Find where the given text appears and provide that cell's center as [X, Y] coordinate. 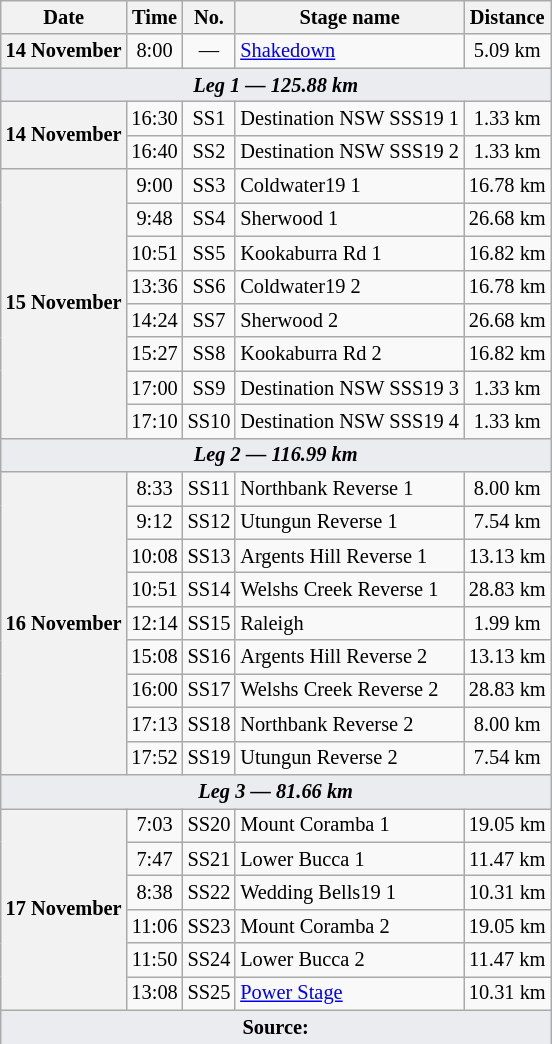
16:30 [154, 118]
Coldwater19 1 [350, 186]
SS19 [210, 758]
Northbank Reverse 2 [350, 724]
7:47 [154, 859]
15:27 [154, 354]
Wedding Bells19 1 [350, 892]
SS15 [210, 623]
17:00 [154, 388]
Utungun Reverse 2 [350, 758]
Welshs Creek Reverse 1 [350, 589]
SS20 [210, 825]
15 November [64, 304]
Destination NSW SSS19 2 [350, 152]
SS21 [210, 859]
13:08 [154, 993]
8:33 [154, 489]
SS1 [210, 118]
16:40 [154, 152]
SS2 [210, 152]
Distance [508, 17]
SS23 [210, 926]
17:13 [154, 724]
Coldwater19 2 [350, 287]
5.09 km [508, 51]
Sherwood 1 [350, 219]
SS5 [210, 253]
10:08 [154, 556]
SS25 [210, 993]
16 November [64, 624]
Argents Hill Reverse 1 [350, 556]
SS8 [210, 354]
12:14 [154, 623]
9:48 [154, 219]
17:10 [154, 421]
SS10 [210, 421]
Mount Coramba 1 [350, 825]
Lower Bucca 1 [350, 859]
No. [210, 17]
SS16 [210, 657]
15:08 [154, 657]
8:38 [154, 892]
7:03 [154, 825]
SS24 [210, 960]
17:52 [154, 758]
Destination NSW SSS19 4 [350, 421]
SS17 [210, 690]
Source: [276, 1027]
SS14 [210, 589]
1.99 km [508, 623]
SS4 [210, 219]
14:24 [154, 320]
Time [154, 17]
SS9 [210, 388]
SS18 [210, 724]
Sherwood 2 [350, 320]
Destination NSW SSS19 1 [350, 118]
SS7 [210, 320]
11:06 [154, 926]
11:50 [154, 960]
13:36 [154, 287]
Northbank Reverse 1 [350, 489]
Lower Bucca 2 [350, 960]
SS6 [210, 287]
Shakedown [350, 51]
8:00 [154, 51]
Utungun Reverse 1 [350, 522]
SS11 [210, 489]
Destination NSW SSS19 3 [350, 388]
Leg 2 — 116.99 km [276, 455]
9:00 [154, 186]
Kookaburra Rd 1 [350, 253]
Argents Hill Reverse 2 [350, 657]
Mount Coramba 2 [350, 926]
17 November [64, 909]
Welshs Creek Reverse 2 [350, 690]
Leg 3 — 81.66 km [276, 791]
SS3 [210, 186]
Raleigh [350, 623]
SS13 [210, 556]
SS22 [210, 892]
Stage name [350, 17]
— [210, 51]
9:12 [154, 522]
Date [64, 17]
16:00 [154, 690]
SS12 [210, 522]
Leg 1 — 125.88 km [276, 85]
Power Stage [350, 993]
Kookaburra Rd 2 [350, 354]
